Locate the cell with the specified text and output its [x, y] center coordinate. 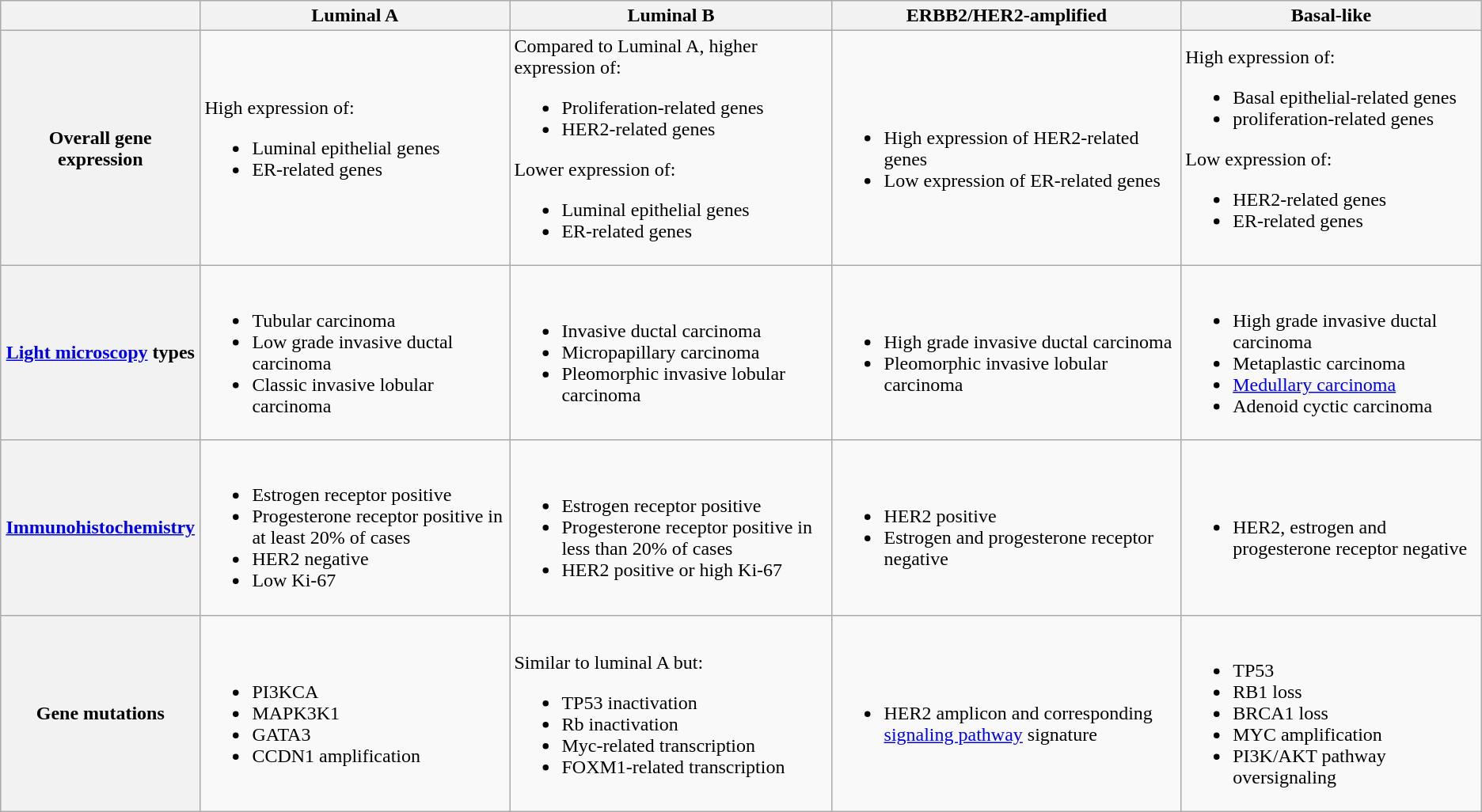
ERBB2/HER2-amplified [1007, 16]
High grade invasive ductal carcinomaMetaplastic carcinomaMedullary carcinomaAdenoid cyctic carcinoma [1332, 353]
High expression of:Basal epithelial-related genesproliferation-related genesLow expression of:HER2-related genesER-related genes [1332, 148]
Estrogen receptor positiveProgesterone receptor positive in less than 20% of casesHER2 positive or high Ki-67 [671, 527]
PI3KCAMAPK3K1GATA3CCDN1 amplification [355, 713]
Overall gene expression [101, 148]
High expression of:Luminal epithelial genesER-related genes [355, 148]
Estrogen receptor positiveProgesterone receptor positive in at least 20% of casesHER2 negativeLow Ki-67 [355, 527]
Light microscopy types [101, 353]
HER2 amplicon and corresponding signaling pathway signature [1007, 713]
High grade invasive ductal carcinomaPleomorphic invasive lobular carcinoma [1007, 353]
Tubular carcinomaLow grade invasive ductal carcinomaClassic invasive lobular carcinoma [355, 353]
Gene mutations [101, 713]
HER2 positiveEstrogen and progesterone receptor negative [1007, 527]
Basal-like [1332, 16]
TP53RB1 lossBRCA1 lossMYC amplificationPI3K/AKT pathway oversignaling [1332, 713]
Luminal B [671, 16]
HER2, estrogen and progesterone receptor negative [1332, 527]
Luminal A [355, 16]
Similar to luminal A but:TP53 inactivationRb inactivationMyc-related transcriptionFOXM1-related transcription [671, 713]
Invasive ductal carcinomaMicropapillary carcinomaPleomorphic invasive lobular carcinoma [671, 353]
Compared to Luminal A, higher expression of:Proliferation-related genesHER2-related genesLower expression of:Luminal epithelial genesER-related genes [671, 148]
Immunohistochemistry [101, 527]
High expression of HER2-related genesLow expression of ER-related genes [1007, 148]
